Scan for the cell matching the given text and deliver its (X, Y) coordinate at center. 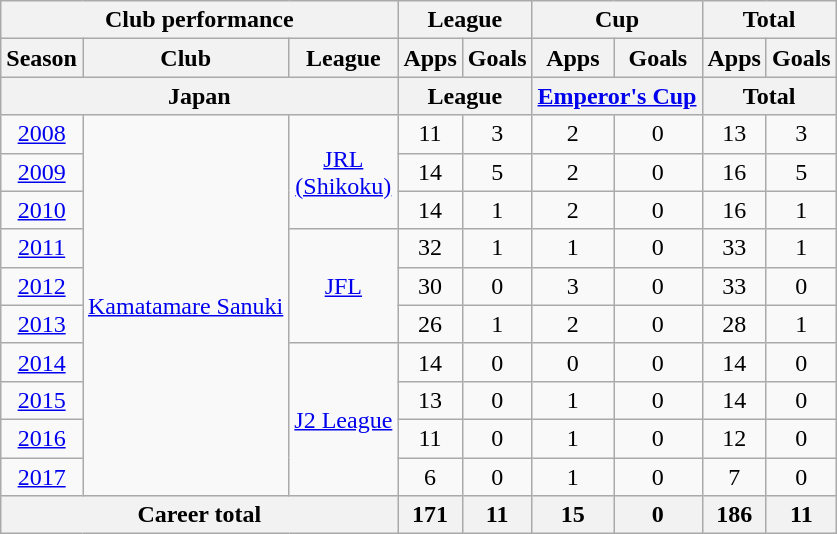
JFL (344, 286)
Japan (200, 96)
Club performance (200, 20)
JRL(Shikoku) (344, 172)
28 (734, 324)
32 (430, 248)
2012 (42, 286)
Emperor's Cup (617, 96)
J2 League (344, 419)
2010 (42, 210)
Club (185, 58)
26 (430, 324)
12 (734, 438)
2015 (42, 400)
15 (573, 515)
Cup (617, 20)
2008 (42, 134)
171 (430, 515)
2013 (42, 324)
7 (734, 477)
2014 (42, 362)
2017 (42, 477)
Career total (200, 515)
186 (734, 515)
2009 (42, 172)
Season (42, 58)
2011 (42, 248)
2016 (42, 438)
6 (430, 477)
Kamatamare Sanuki (185, 306)
30 (430, 286)
